Output the [x, y] coordinate of the center of the cell containing the given text.  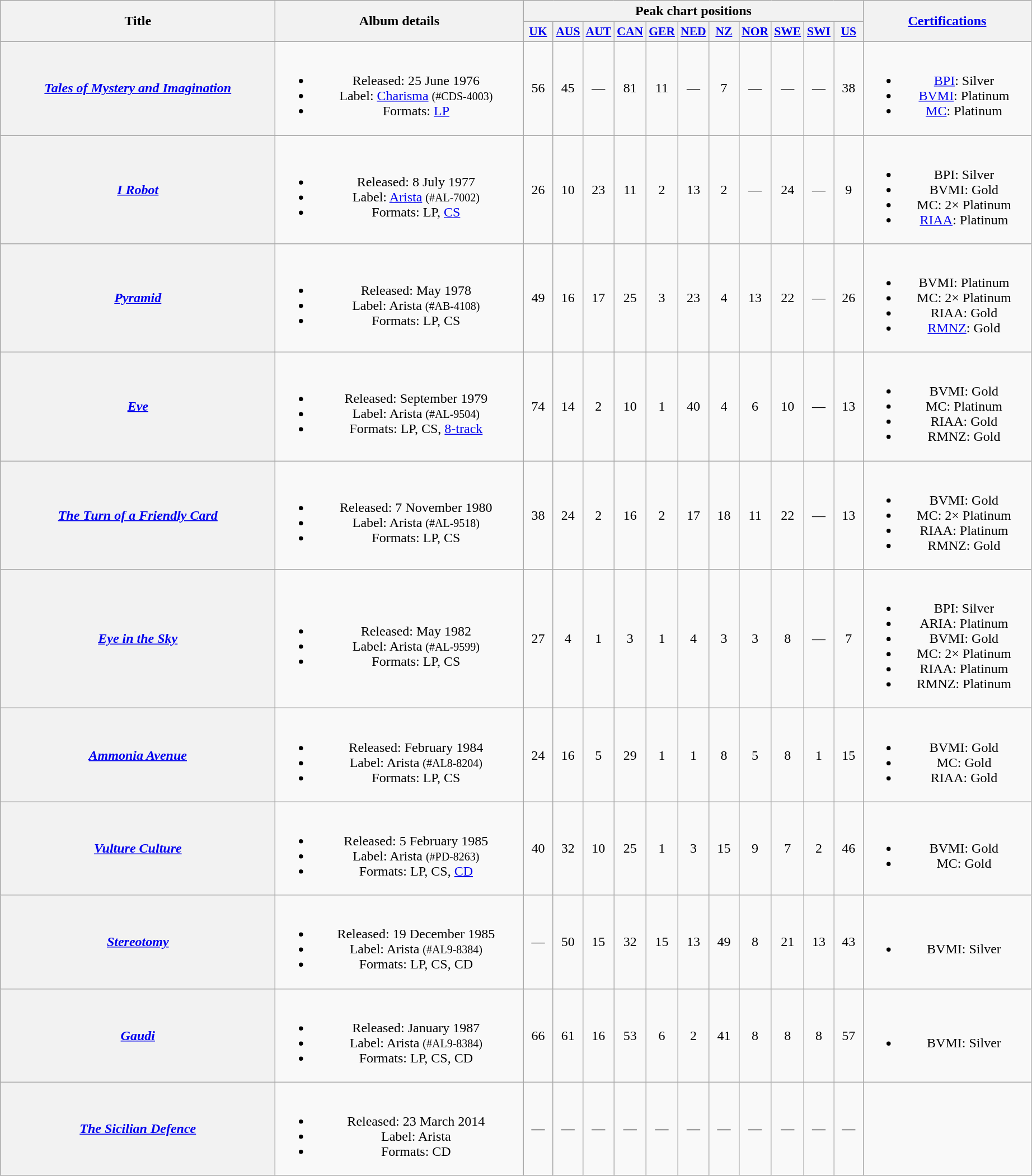
Ammonia Avenue [138, 755]
Released: 8 July 1977Label: Arista (#AL-7002)Formats: LP, CS [400, 190]
81 [630, 88]
53 [630, 1035]
Released: January 1987Label: Arista (#AL9-8384)Formats: LP, CS, CD [400, 1035]
BPI: SilverARIA: PlatinumBVMI: GoldMC: 2× PlatinumRIAA: PlatinumRMNZ: Platinum [947, 639]
GER [662, 32]
BVMI: PlatinumMC: 2× PlatinumRIAA: GoldRMNZ: Gold [947, 298]
Released: 19 December 1985Label: Arista (#AL9-8384)Formats: LP, CS, CD [400, 942]
56 [538, 88]
BVMI: GoldMC: Gold [947, 848]
Released: September 1979Label: Arista (#AL-9504)Formats: LP, CS, 8-track [400, 407]
AUT [599, 32]
UK [538, 32]
BPI: SilverBVMI: GoldMC: 2× PlatinumRIAA: Platinum [947, 190]
29 [630, 755]
Released: May 1982Label: Arista (#AL-9599)Formats: LP, CS [400, 639]
BPI: SilverBVMI: PlatinumMC: Platinum [947, 88]
Released: May 1978Label: Arista (#AB-4108)Formats: LP, CS [400, 298]
Title [138, 21]
Tales of Mystery and Imagination [138, 88]
57 [848, 1035]
Released: February 1984Label: Arista (#AL8-8204)Formats: LP, CS [400, 755]
NOR [755, 32]
Vulture Culture [138, 848]
41 [724, 1035]
Released: 25 June 1976Label: Charisma (#CDS-4003)Formats: LP [400, 88]
NED [693, 32]
The Sicilian Defence [138, 1129]
Released: 7 November 1980Label: Arista (#AL-9518)Formats: LP, CS [400, 515]
74 [538, 407]
Gaudi [138, 1035]
43 [848, 942]
BVMI: GoldMC: PlatinumRIAA: GoldRMNZ: Gold [947, 407]
I Robot [138, 190]
SWI [818, 32]
18 [724, 515]
66 [538, 1035]
The Turn of a Friendly Card [138, 515]
BVMI: GoldMC: GoldRIAA: Gold [947, 755]
Certifications [947, 21]
Released: 5 February 1985Label: Arista (#PD-8263)Formats: LP, CS, CD [400, 848]
US [848, 32]
Released: 23 March 2014Label: AristaFormats: CD [400, 1129]
27 [538, 639]
14 [567, 407]
45 [567, 88]
Eye in the Sky [138, 639]
CAN [630, 32]
Album details [400, 21]
AUS [567, 32]
50 [567, 942]
61 [567, 1035]
NZ [724, 32]
Pyramid [138, 298]
SWE [787, 32]
BVMI: GoldMC: 2× PlatinumRIAA: PlatinumRMNZ: Gold [947, 515]
21 [787, 942]
Peak chart positions [693, 11]
Stereotomy [138, 942]
Eve [138, 407]
46 [848, 848]
